Search for the cell housing the specified text and yield its (x, y) center coordinate. 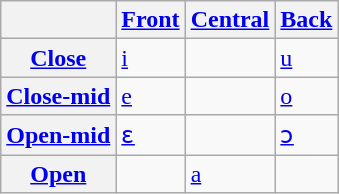
Central (230, 20)
ɛ (150, 135)
e (150, 96)
Back (306, 20)
Close (58, 58)
i (150, 58)
Front (150, 20)
o (306, 96)
Open (58, 173)
a (230, 173)
Close-mid (58, 96)
Open-mid (58, 135)
ɔ (306, 135)
u (306, 58)
